Locate the cell with the specified text and output its [x, y] center coordinate. 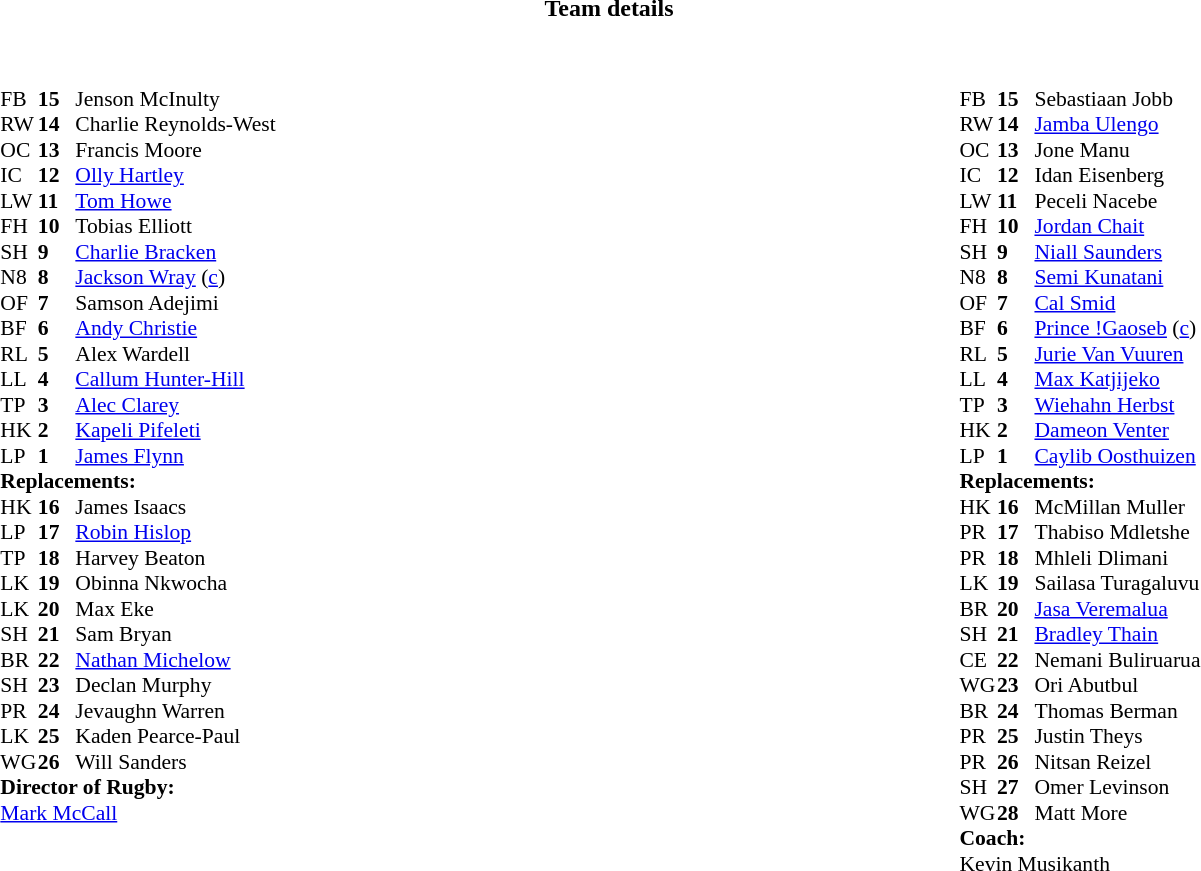
Ori Abutbul [1117, 685]
Nemani Buliruarua [1117, 660]
Sailasa Turagaluvu [1117, 583]
McMillan Muller [1117, 507]
CE [978, 660]
Thabiso Mdletshe [1117, 533]
Semi Kunatani [1117, 277]
Caylib Oosthuizen [1117, 456]
Jevaughn Warren [175, 711]
Nathan Michelow [175, 660]
Jurie Van Vuuren [1117, 354]
Jackson Wray (c) [175, 277]
Niall Saunders [1117, 252]
James Isaacs [175, 507]
Jamba Ulengo [1117, 125]
Kaden Pearce-Paul [175, 737]
Harvey Beaton [175, 558]
Sam Bryan [175, 635]
Bradley Thain [1117, 635]
Coach: [1080, 839]
Matt More [1117, 813]
James Flynn [175, 456]
Dameon Venter [1117, 431]
Mark McCall [138, 813]
Charlie Bracken [175, 252]
Declan Murphy [175, 685]
Mhleli Dlimani [1117, 558]
Francis Moore [175, 150]
Cal Smid [1117, 303]
Charlie Reynolds-West [175, 125]
Jasa Veremalua [1117, 609]
Omer Levinson [1117, 787]
Sebastiaan Jobb [1117, 99]
Prince !Gaoseb (c) [1117, 329]
Idan Eisenberg [1117, 175]
Thomas Berman [1117, 711]
Andy Christie [175, 329]
Max Eke [175, 609]
Obinna Nkwocha [175, 583]
Peceli Nacebe [1117, 201]
Director of Rugby: [138, 787]
Robin Hislop [175, 533]
28 [1016, 813]
Max Katjijeko [1117, 379]
Tom Howe [175, 201]
Justin Theys [1117, 737]
Alec Clarey [175, 405]
Jordan Chait [1117, 227]
Jenson McInulty [175, 99]
Alex Wardell [175, 354]
Wiehahn Herbst [1117, 405]
Samson Adejimi [175, 303]
Callum Hunter-Hill [175, 379]
Jone Manu [1117, 150]
27 [1016, 787]
Tobias Elliott [175, 227]
Will Sanders [175, 762]
Olly Hartley [175, 175]
Nitsan Reizel [1117, 762]
Kapeli Pifeleti [175, 431]
